Identify which cell holds the provided text, then report its (x, y) central coordinate. 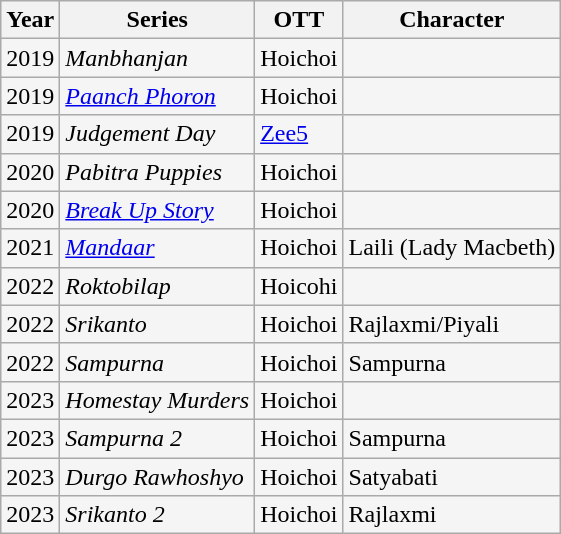
OTT (299, 20)
Sampurna 2 (158, 438)
Manbhanjan (158, 58)
Srikanto 2 (158, 515)
Pabitra Puppies (158, 172)
Satyabati (452, 477)
Mandaar (158, 248)
Break Up Story (158, 210)
Year (30, 20)
Rajlaxmi (452, 515)
Homestay Murders (158, 400)
Srikanto (158, 324)
Roktobilap (158, 286)
Paanch Phoron (158, 96)
Laili (Lady Macbeth) (452, 248)
Character (452, 20)
Hoicohi (299, 286)
Judgement Day (158, 134)
2021 (30, 248)
Rajlaxmi/Piyali (452, 324)
Zee5 (299, 134)
Durgo Rawhoshyo (158, 477)
Series (158, 20)
